Scan for the cell matching the given text and deliver its (X, Y) coordinate at center. 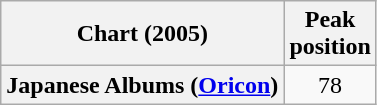
Peak position (330, 34)
78 (330, 85)
Chart (2005) (142, 34)
Japanese Albums (Oricon) (142, 85)
